Find where the given text appears and provide that cell's center as [X, Y] coordinate. 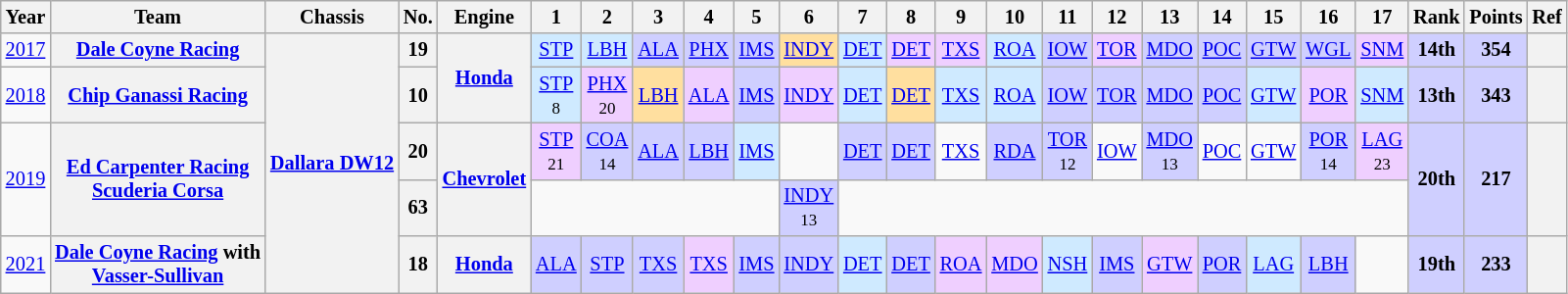
Ref [1546, 17]
MDO13 [1169, 151]
PHX [709, 50]
8 [911, 17]
Dale Coyne Racing withVasser-Sullivan [158, 265]
Chassis [332, 17]
2 [607, 17]
2019 [25, 178]
2017 [25, 50]
Year [25, 17]
Ed Carpenter Racing Scuderia Corsa [158, 178]
Dale Coyne Racing [158, 50]
18 [418, 265]
2018 [25, 95]
STP8 [556, 95]
17 [1382, 17]
12 [1117, 17]
4 [709, 17]
11 [1068, 17]
13th [1436, 95]
19th [1436, 265]
TOR12 [1068, 151]
NSH [1068, 265]
217 [1496, 178]
Rank [1436, 17]
15 [1273, 17]
354 [1496, 50]
Points [1496, 17]
Dallara DW12 [332, 163]
STP21 [556, 151]
14 [1222, 17]
63 [418, 208]
5 [756, 17]
Chip Ganassi Racing [158, 95]
LAG23 [1382, 151]
9 [962, 17]
1 [556, 17]
RDA [1015, 151]
13 [1169, 17]
POR14 [1328, 151]
19 [418, 50]
233 [1496, 265]
No. [418, 17]
20 [418, 151]
COA14 [607, 151]
Team [158, 17]
3 [658, 17]
16 [1328, 17]
PHX20 [607, 95]
INDY13 [809, 208]
20th [1436, 178]
LAG [1273, 265]
343 [1496, 95]
2021 [25, 265]
Engine [484, 17]
Chevrolet [484, 178]
14th [1436, 50]
WGL [1328, 50]
7 [862, 17]
6 [809, 17]
